Output the (X, Y) coordinate of the center of the cell containing the given text.  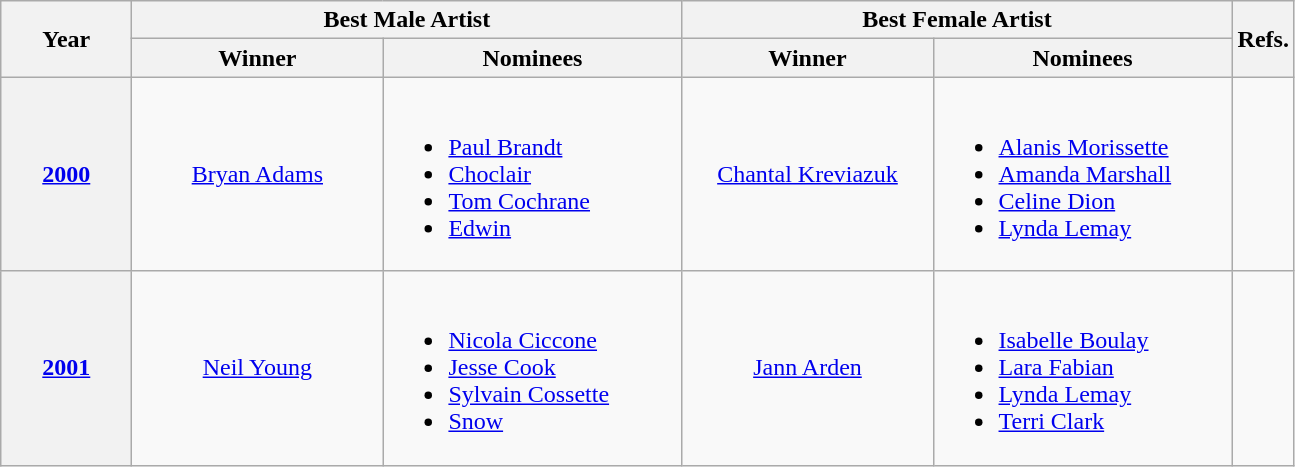
Nicola CicconeJesse CookSylvain CossetteSnow (532, 368)
Alanis MorissetteAmanda MarshallCeline DionLynda Lemay (1082, 174)
Paul BrandtChoclairTom CochraneEdwin (532, 174)
Isabelle BoulayLara FabianLynda LemayTerri Clark (1082, 368)
Jann Arden (808, 368)
Refs. (1263, 39)
Year (66, 39)
Best Female Artist (957, 20)
Chantal Kreviazuk (808, 174)
2001 (66, 368)
Bryan Adams (258, 174)
Best Male Artist (407, 20)
2000 (66, 174)
Neil Young (258, 368)
